Pinpoint the cell where the given text exists, returning its [X, Y] midpoint coordinate. 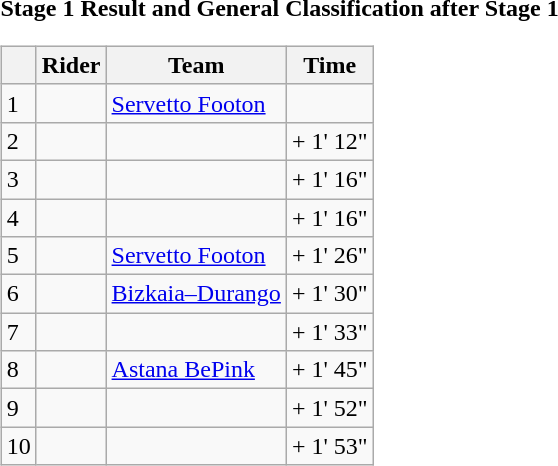
3 [18, 179]
6 [18, 294]
+ 1' 26" [330, 256]
9 [18, 408]
+ 1' 53" [330, 446]
2 [18, 141]
Rider [71, 65]
+ 1' 30" [330, 294]
+ 1' 33" [330, 332]
4 [18, 217]
8 [18, 370]
10 [18, 446]
7 [18, 332]
1 [18, 103]
Bizkaia–Durango [196, 294]
5 [18, 256]
+ 1' 52" [330, 408]
Astana BePink [196, 370]
Team [196, 65]
Time [330, 65]
+ 1' 45" [330, 370]
+ 1' 12" [330, 141]
